Extract the (X, Y) coordinate from the center of the cell holding the provided text.  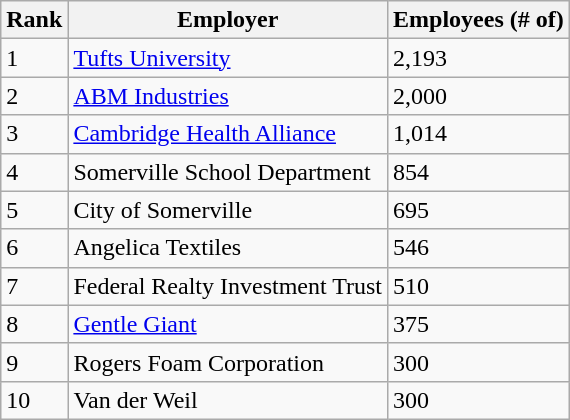
2,193 (479, 58)
Rogers Foam Corporation (228, 362)
1,014 (479, 134)
Rank (34, 20)
510 (479, 286)
546 (479, 248)
2,000 (479, 96)
Tufts University (228, 58)
1 (34, 58)
6 (34, 248)
Employees (# of) (479, 20)
9 (34, 362)
Gentle Giant (228, 324)
2 (34, 96)
854 (479, 172)
ABM Industries (228, 96)
8 (34, 324)
375 (479, 324)
City of Somerville (228, 210)
695 (479, 210)
5 (34, 210)
Van der Weil (228, 400)
Somerville School Department (228, 172)
Angelica Textiles (228, 248)
4 (34, 172)
10 (34, 400)
Cambridge Health Alliance (228, 134)
Employer (228, 20)
7 (34, 286)
3 (34, 134)
Federal Realty Investment Trust (228, 286)
